Output the [X, Y] coordinate of the center of the cell containing the given text.  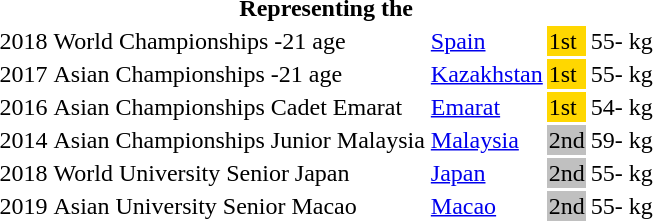
World Championships -21 age [239, 41]
Macao [486, 206]
Asian Championships Junior Malaysia [239, 140]
Asian University Senior Macao [239, 206]
World University Senior Japan [239, 173]
Emarat [486, 107]
Asian Championships Cadet Emarat [239, 107]
Kazakhstan [486, 74]
Malaysia [486, 140]
Spain [486, 41]
Asian Championships -21 age [239, 74]
Japan [486, 173]
